Capture the cell that displays the provided text and extract its [X, Y] central coordinate. 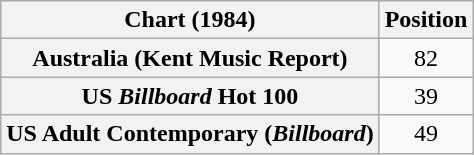
82 [426, 58]
49 [426, 134]
39 [426, 96]
Chart (1984) [190, 20]
US Billboard Hot 100 [190, 96]
US Adult Contemporary (Billboard) [190, 134]
Australia (Kent Music Report) [190, 58]
Position [426, 20]
